Provide the (x, y) coordinate of the cell's center where the given text is located.  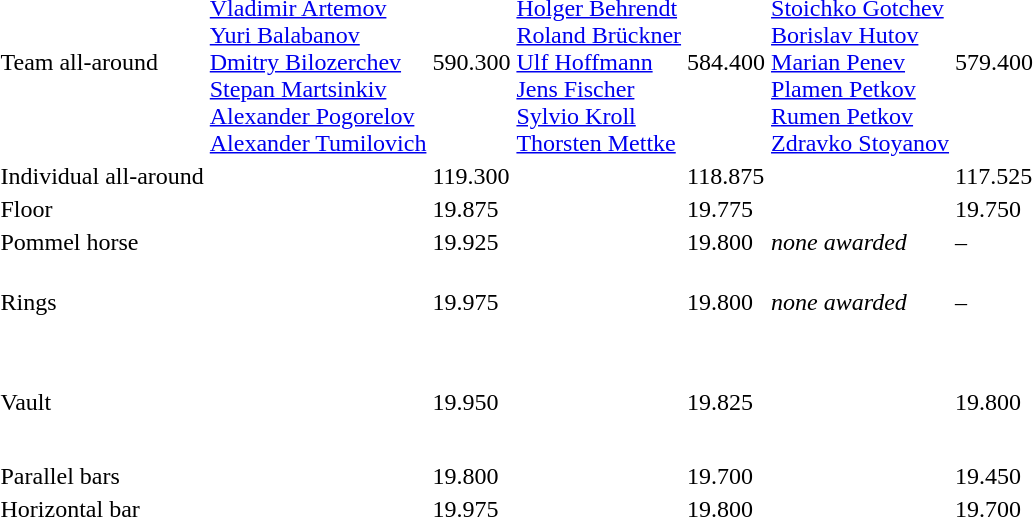
19.775 (726, 209)
19.875 (472, 209)
118.875 (726, 176)
19.975 (472, 302)
19.925 (472, 242)
119.300 (472, 176)
19.825 (726, 402)
19.950 (472, 402)
19.700 (726, 476)
